Find where the given text appears and provide that cell's center as [X, Y] coordinate. 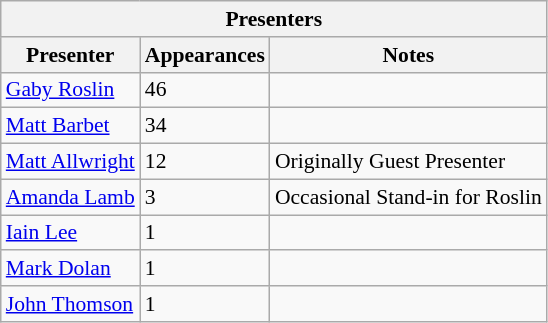
3 [205, 197]
Notes [408, 55]
Amanda Lamb [70, 197]
Matt Barbet [70, 126]
Occasional Stand-in for Roslin [408, 197]
Presenters [274, 19]
12 [205, 162]
John Thomson [70, 304]
Mark Dolan [70, 269]
Appearances [205, 55]
Matt Allwright [70, 162]
Originally Guest Presenter [408, 162]
34 [205, 126]
Iain Lee [70, 233]
46 [205, 90]
Gaby Roslin [70, 90]
Presenter [70, 55]
